Provide the (X, Y) coordinate of the cell's center where the given text is located.  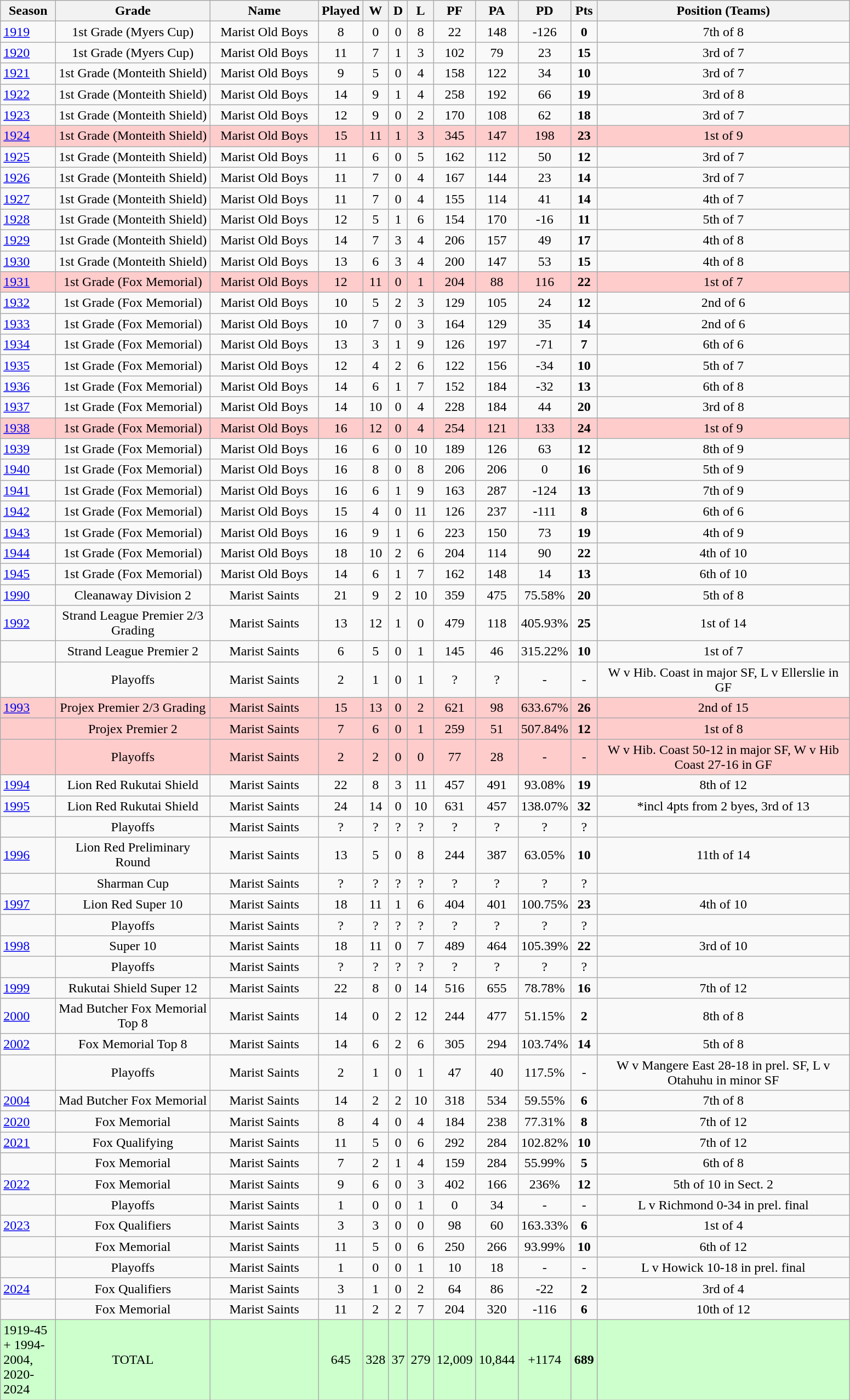
116 (545, 282)
328 (376, 1359)
Sharman Cup (133, 883)
294 (497, 1044)
163.33% (545, 1226)
8th of 12 (723, 785)
105 (497, 303)
1999 (28, 988)
Super 10 (133, 946)
-126 (545, 32)
32 (584, 806)
1938 (28, 428)
10th of 12 (723, 1309)
121 (497, 428)
475 (497, 595)
46 (497, 652)
Mad Butcher Fox Memorial (133, 1101)
200 (455, 261)
W v Hib. Coast 50-12 in major SF, W v Hib Coast 27-16 in GF (723, 757)
73 (545, 532)
11th of 14 (723, 855)
35 (545, 324)
2021 (28, 1142)
1994 (28, 785)
Lion Red Preliminary Round (133, 855)
4th of 7 (723, 198)
198 (545, 136)
5th of 9 (723, 470)
PF (455, 11)
1926 (28, 178)
491 (497, 785)
5th of 10 in Sect. 2 (723, 1184)
L v Richmond 0-34 in prel. final (723, 1205)
1992 (28, 624)
156 (497, 365)
387 (497, 855)
228 (455, 407)
477 (497, 1016)
1922 (28, 94)
10,844 (497, 1359)
49 (545, 240)
534 (497, 1101)
150 (497, 532)
236% (545, 1184)
259 (455, 729)
60 (497, 1226)
100.75% (545, 904)
88 (497, 282)
105.39% (545, 946)
405.93% (545, 624)
78.78% (545, 988)
86 (497, 1288)
402 (455, 1184)
2004 (28, 1101)
8th of 8 (723, 1016)
*incl 4pts from 2 byes, 3rd of 13 (723, 806)
2020 (28, 1122)
D (398, 11)
507.84% (545, 729)
345 (455, 136)
63 (545, 449)
152 (455, 386)
1995 (28, 806)
2002 (28, 1044)
359 (455, 595)
1997 (28, 904)
2000 (28, 1016)
1920 (28, 53)
Rukutai Shield Super 12 (133, 988)
1930 (28, 261)
479 (455, 624)
7th of 9 (723, 490)
266 (497, 1247)
TOTAL (133, 1359)
1924 (28, 136)
320 (497, 1309)
Mad Butcher Fox Memorial Top 8 (133, 1016)
2023 (28, 1226)
108 (497, 115)
166 (497, 1184)
250 (455, 1247)
77.31% (545, 1122)
93.99% (545, 1247)
1923 (28, 115)
63.05% (545, 855)
117.5% (545, 1073)
1931 (28, 282)
93.08% (545, 785)
-116 (545, 1309)
21 (340, 595)
28 (497, 757)
2024 (28, 1288)
3rd of 4 (723, 1288)
645 (340, 1359)
192 (497, 94)
279 (421, 1359)
Projex Premier 2/3 Grading (133, 708)
237 (497, 511)
8th of 9 (723, 449)
154 (455, 219)
1925 (28, 157)
50 (545, 157)
Projex Premier 2 (133, 729)
1935 (28, 365)
Strand League Premier 2/3 Grading (133, 624)
6th of 10 (723, 574)
Fox Qualifying (133, 1142)
315.22% (545, 652)
26 (584, 708)
254 (455, 428)
164 (455, 324)
66 (545, 94)
1990 (28, 595)
-124 (545, 490)
41 (545, 198)
2022 (28, 1184)
62 (545, 115)
1928 (28, 219)
1936 (28, 386)
138.07% (545, 806)
1939 (28, 449)
79 (497, 53)
112 (497, 157)
287 (497, 490)
1943 (28, 532)
4th of 9 (723, 532)
-16 (545, 219)
633.67% (545, 708)
689 (584, 1359)
655 (497, 988)
Played (340, 11)
1st of 14 (723, 624)
103.74% (545, 1044)
W v Mangere East 28-18 in prel. SF, L v Otahuhu in minor SF (723, 1073)
+1174 (545, 1359)
Strand League Premier 2 (133, 652)
1942 (28, 511)
144 (497, 178)
1929 (28, 240)
1921 (28, 73)
1945 (28, 574)
1941 (28, 490)
155 (455, 198)
L v Howick 10-18 in prel. final (723, 1267)
37 (398, 1359)
102.82% (545, 1142)
163 (455, 490)
631 (455, 806)
1919 (28, 32)
W (376, 11)
53 (545, 261)
25 (584, 624)
1927 (28, 198)
167 (455, 178)
102 (455, 53)
17 (584, 240)
1998 (28, 946)
258 (455, 94)
1937 (28, 407)
W v Hib. Coast in major SF, L v Ellerslie in GF (723, 679)
159 (455, 1163)
51.15% (545, 1016)
1934 (28, 345)
464 (497, 946)
Fox Memorial Top 8 (133, 1044)
516 (455, 988)
157 (497, 240)
1940 (28, 470)
-32 (545, 386)
223 (455, 532)
51 (497, 729)
118 (497, 624)
Position (Teams) (723, 11)
PD (545, 11)
Name (264, 11)
197 (497, 345)
1st of 8 (723, 729)
40 (497, 1073)
L (421, 11)
133 (545, 428)
90 (545, 553)
621 (455, 708)
1944 (28, 553)
318 (455, 1101)
158 (455, 73)
238 (497, 1122)
Season (28, 11)
6th of 12 (723, 1247)
55.99% (545, 1163)
-111 (545, 511)
1919-45 + 1994-2004, 2020-2024 (28, 1359)
1933 (28, 324)
292 (455, 1142)
-71 (545, 345)
PA (497, 11)
Grade (133, 11)
1996 (28, 855)
145 (455, 652)
59.55% (545, 1101)
75.58% (545, 595)
489 (455, 946)
Pts (584, 11)
2nd of 15 (723, 708)
64 (455, 1288)
3rd of 10 (723, 946)
305 (455, 1044)
1st of 4 (723, 1226)
47 (455, 1073)
189 (455, 449)
12,009 (455, 1359)
44 (545, 407)
77 (455, 757)
Lion Red Super 10 (133, 904)
-22 (545, 1288)
1932 (28, 303)
1993 (28, 708)
Cleanaway Division 2 (133, 595)
-34 (545, 365)
401 (497, 904)
404 (455, 904)
